Pinpoint the cell where the given text exists, returning its [x, y] midpoint coordinate. 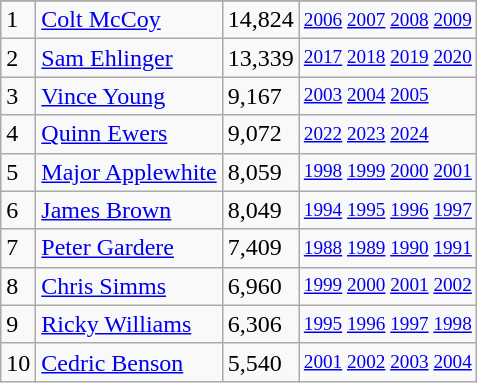
Vince Young [129, 96]
10 [18, 362]
5 [18, 172]
9 [18, 324]
Colt McCoy [129, 20]
5,540 [260, 362]
James Brown [129, 210]
9,167 [260, 96]
2003 2004 2005 [388, 96]
Peter Gardere [129, 248]
2 [18, 58]
1 [18, 20]
1999 2000 2001 2002 [388, 286]
1995 1996 1997 1998 [388, 324]
8 [18, 286]
1998 1999 2000 2001 [388, 172]
6,960 [260, 286]
8,049 [260, 210]
Sam Ehlinger [129, 58]
4 [18, 134]
7,409 [260, 248]
1994 1995 1996 1997 [388, 210]
2001 2002 2003 2004 [388, 362]
14,824 [260, 20]
3 [18, 96]
2006 2007 2008 2009 [388, 20]
Major Applewhite [129, 172]
7 [18, 248]
1988 1989 1990 1991 [388, 248]
6,306 [260, 324]
8,059 [260, 172]
2022 2023 2024 [388, 134]
13,339 [260, 58]
6 [18, 210]
9,072 [260, 134]
Cedric Benson [129, 362]
Quinn Ewers [129, 134]
2017 2018 2019 2020 [388, 58]
Chris Simms [129, 286]
Ricky Williams [129, 324]
